For the text-containing cell, return its midpoint in (X, Y) coordinate format. 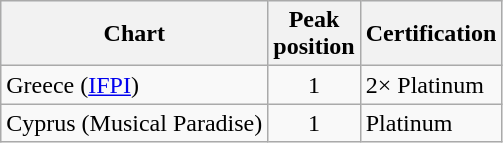
2× Platinum (431, 85)
Peakposition (314, 34)
Certification (431, 34)
Greece (IFPI) (134, 85)
Cyprus (Musical Paradise) (134, 123)
Chart (134, 34)
Platinum (431, 123)
